Pinpoint the cell where the given text exists, returning its [x, y] midpoint coordinate. 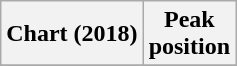
Chart (2018) [72, 34]
Peakposition [189, 34]
